For the text-containing cell, return its midpoint in (x, y) coordinate format. 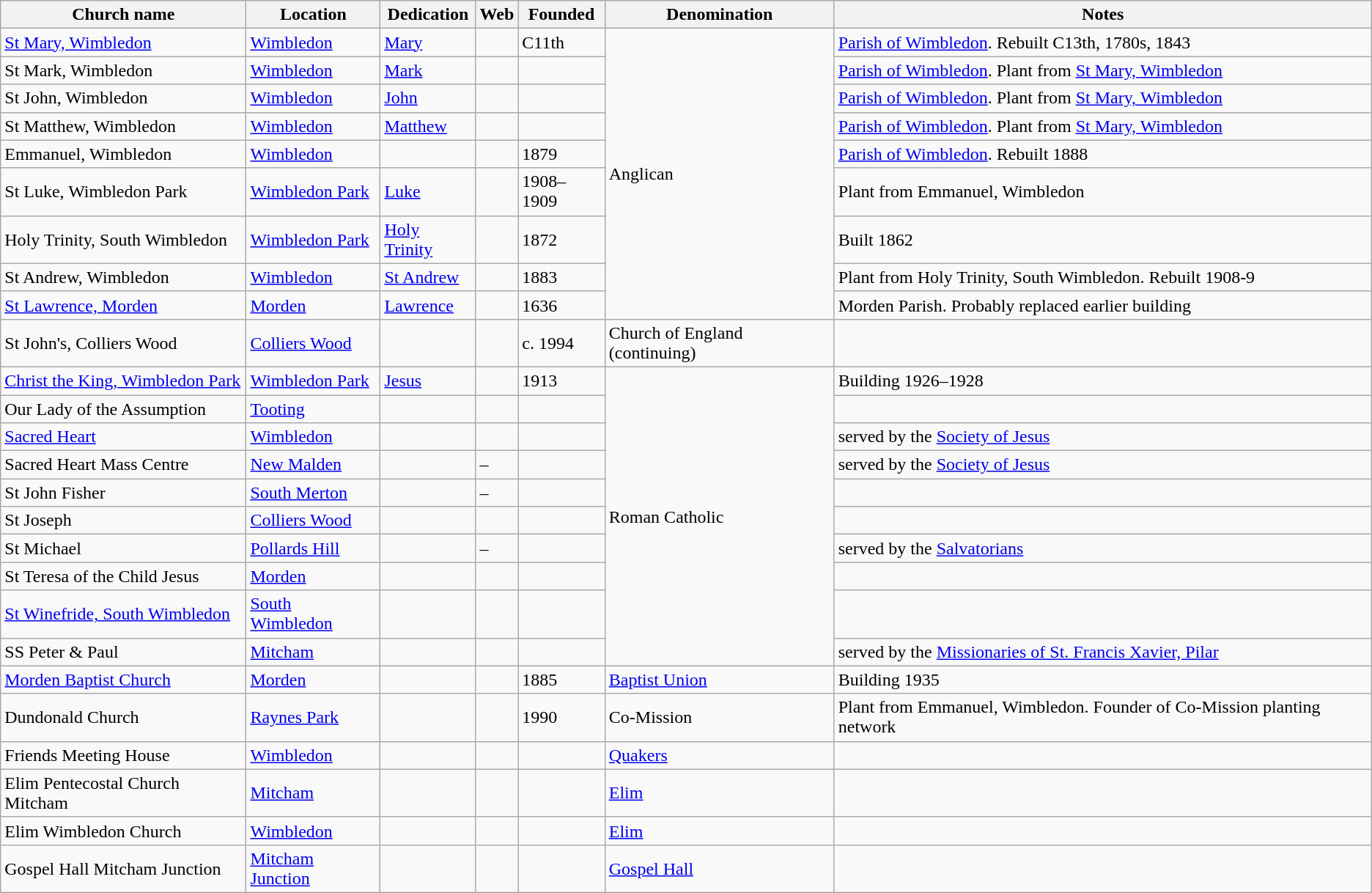
1885 (561, 680)
Mark (428, 70)
Matthew (428, 126)
1879 (561, 154)
South Merton (314, 493)
St John, Wimbledon (123, 98)
Tooting (314, 408)
Plant from Emmanuel, Wimbledon (1102, 192)
Baptist Union (720, 680)
Mary (428, 43)
Location (314, 15)
St Matthew, Wimbledon (123, 126)
Elim Pentecostal Church Mitcham (123, 793)
St Andrew, Wimbledon (123, 277)
Built 1862 (1102, 239)
Sacred Heart Mass Centre (123, 465)
Parish of Wimbledon. Rebuilt C13th, 1780s, 1843 (1102, 43)
Notes (1102, 15)
Anglican (720, 174)
Luke (428, 192)
Roman Catholic (720, 516)
1913 (561, 381)
Web (497, 15)
served by the Missionaries of St. Francis Xavier, Pilar (1102, 652)
St Lawrence, Morden (123, 305)
1908–1909 (561, 192)
St Andrew (428, 277)
Church name (123, 15)
Dundonald Church (123, 717)
Building 1926–1928 (1102, 381)
Denomination (720, 15)
Christ the King, Wimbledon Park (123, 381)
St Mary, Wimbledon (123, 43)
C11th (561, 43)
St Michael (123, 548)
SS Peter & Paul (123, 652)
St Teresa of the Child Jesus (123, 576)
Gospel Hall (720, 868)
1883 (561, 277)
Friends Meeting House (123, 755)
Raynes Park (314, 717)
Elim Wimbledon Church (123, 831)
St Luke, Wimbledon Park (123, 192)
1872 (561, 239)
Jesus (428, 381)
Holy Trinity (428, 239)
Plant from Emmanuel, Wimbledon. Founder of Co-Mission planting network (1102, 717)
Lawrence (428, 305)
St Winefride, South Wimbledon (123, 614)
Plant from Holy Trinity, South Wimbledon. Rebuilt 1908-9 (1102, 277)
Building 1935 (1102, 680)
South Wimbledon (314, 614)
Holy Trinity, South Wimbledon (123, 239)
John (428, 98)
St Mark, Wimbledon (123, 70)
Pollards Hill (314, 548)
c. 1994 (561, 343)
Our Lady of the Assumption (123, 408)
Dedication (428, 15)
served by the Salvatorians (1102, 548)
Quakers (720, 755)
Gospel Hall Mitcham Junction (123, 868)
Morden Baptist Church (123, 680)
St Joseph (123, 521)
1636 (561, 305)
Parish of Wimbledon. Rebuilt 1888 (1102, 154)
Founded (561, 15)
St John Fisher (123, 493)
New Malden (314, 465)
Sacred Heart (123, 437)
1990 (561, 717)
Emmanuel, Wimbledon (123, 154)
Co-Mission (720, 717)
St John's, Colliers Wood (123, 343)
Morden Parish. Probably replaced earlier building (1102, 305)
Mitcham Junction (314, 868)
Church of England (continuing) (720, 343)
